From the cell containing the given text, extract its center point as [x, y] coordinate. 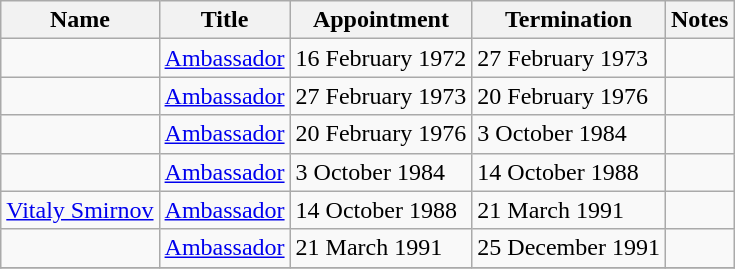
Vitaly Smirnov [80, 210]
Name [80, 20]
25 December 1991 [569, 248]
Title [224, 20]
16 February 1972 [381, 58]
Termination [569, 20]
Notes [699, 20]
Appointment [381, 20]
